Provide the (x, y) coordinate of the cell's center where the given text is located.  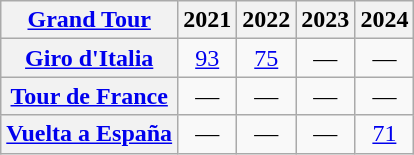
2022 (266, 20)
93 (208, 58)
75 (266, 58)
2023 (326, 20)
71 (384, 134)
Grand Tour (90, 20)
2024 (384, 20)
2021 (208, 20)
Tour de France (90, 96)
Vuelta a España (90, 134)
Giro d'Italia (90, 58)
